Provide the [x, y] coordinate of the cell's center where the given text is located.  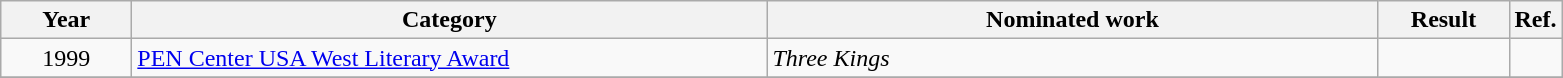
Category [450, 20]
Three Kings [1072, 58]
1999 [66, 58]
Result [1444, 20]
Ref. [1536, 20]
Year [66, 20]
PEN Center USA West Literary Award [450, 58]
Nominated work [1072, 20]
